Output the (x, y) coordinate of the center of the cell containing the given text.  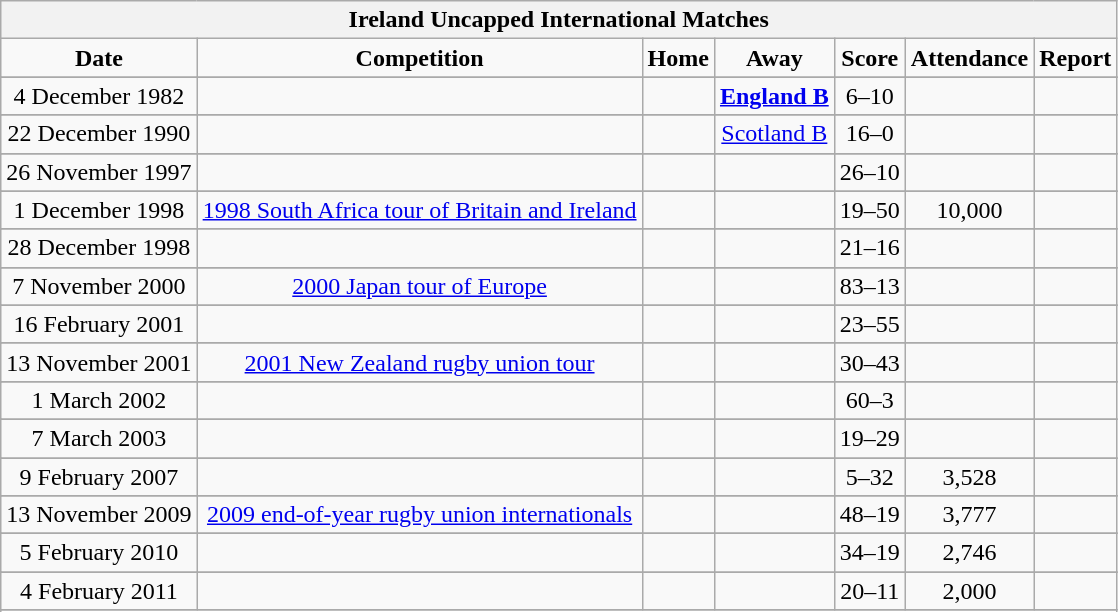
34–19 (870, 553)
16–0 (870, 134)
Date (99, 58)
28 December 1998 (99, 248)
Ireland Uncapped International Matches (559, 20)
2,746 (969, 553)
Score (870, 58)
England B (774, 96)
5–32 (870, 477)
3,528 (969, 477)
26 November 1997 (99, 172)
Away (774, 58)
48–19 (870, 515)
7 November 2000 (99, 286)
1998 South Africa tour of Britain and Ireland (420, 210)
9 February 2007 (99, 477)
1 December 1998 (99, 210)
4 December 1982 (99, 96)
30–43 (870, 362)
3,777 (969, 515)
21–16 (870, 248)
13 November 2001 (99, 362)
19–29 (870, 438)
2001 New Zealand rugby union tour (420, 362)
Home (678, 58)
60–3 (870, 400)
Report (1076, 58)
26–10 (870, 172)
5 February 2010 (99, 553)
20–11 (870, 591)
2009 end-of-year rugby union internationals (420, 515)
7 March 2003 (99, 438)
1 March 2002 (99, 400)
2,000 (969, 591)
Competition (420, 58)
10,000 (969, 210)
16 February 2001 (99, 324)
6–10 (870, 96)
Scotland B (774, 134)
19–50 (870, 210)
Attendance (969, 58)
4 February 2011 (99, 591)
2000 Japan tour of Europe (420, 286)
13 November 2009 (99, 515)
23–55 (870, 324)
83–13 (870, 286)
22 December 1990 (99, 134)
